For the text-containing cell, return its midpoint in (X, Y) coordinate format. 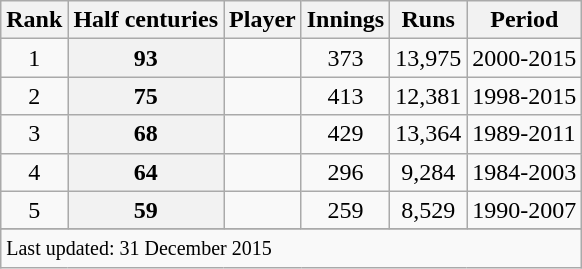
75 (146, 96)
Innings (345, 20)
296 (345, 172)
Period (524, 20)
2 (34, 96)
5 (34, 210)
Last updated: 31 December 2015 (292, 248)
Rank (34, 20)
Half centuries (146, 20)
259 (345, 210)
429 (345, 134)
1998-2015 (524, 96)
9,284 (428, 172)
12,381 (428, 96)
8,529 (428, 210)
68 (146, 134)
1989-2011 (524, 134)
1984-2003 (524, 172)
59 (146, 210)
64 (146, 172)
413 (345, 96)
13,364 (428, 134)
1 (34, 58)
Player (263, 20)
93 (146, 58)
373 (345, 58)
Runs (428, 20)
4 (34, 172)
2000-2015 (524, 58)
13,975 (428, 58)
1990-2007 (524, 210)
3 (34, 134)
